Pinpoint the cell where the given text exists, returning its (X, Y) midpoint coordinate. 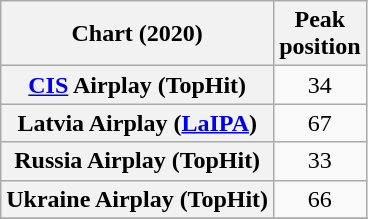
Peakposition (320, 34)
67 (320, 123)
66 (320, 199)
33 (320, 161)
Latvia Airplay (LaIPA) (138, 123)
Chart (2020) (138, 34)
Russia Airplay (TopHit) (138, 161)
CIS Airplay (TopHit) (138, 85)
34 (320, 85)
Ukraine Airplay (TopHit) (138, 199)
